Provide the (X, Y) coordinate of the cell's center where the given text is located.  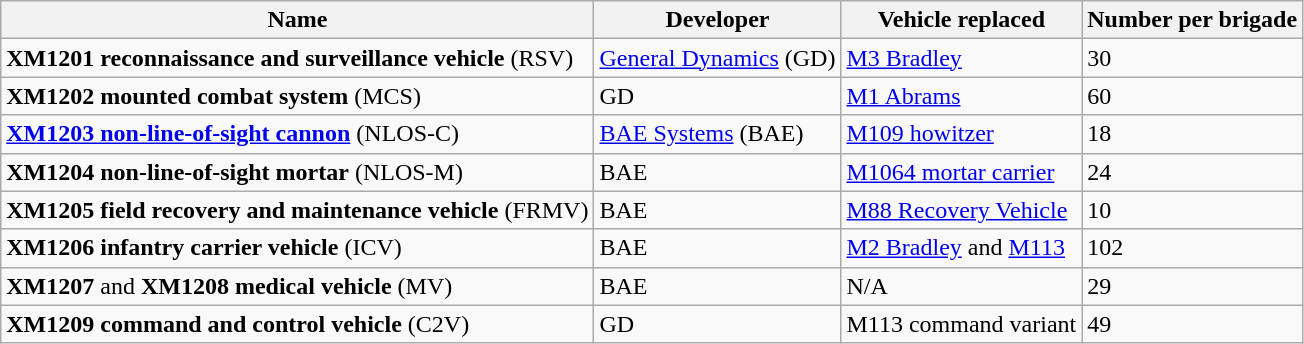
Vehicle replaced (962, 20)
10 (1192, 210)
M113 command variant (962, 324)
XM1209 command and control vehicle (C2V) (298, 324)
18 (1192, 134)
XM1204 non-line-of-sight mortar (NLOS-M) (298, 172)
M88 Recovery Vehicle (962, 210)
N/A (962, 286)
XM1206 infantry carrier vehicle (ICV) (298, 248)
M109 howitzer (962, 134)
Number per brigade (1192, 20)
BAE Systems (BAE) (718, 134)
M3 Bradley (962, 58)
XM1203 non-line-of-sight cannon (NLOS-C) (298, 134)
XM1205 field recovery and maintenance vehicle (FRMV) (298, 210)
Name (298, 20)
XM1201 reconnaissance and surveillance vehicle (RSV) (298, 58)
General Dynamics (GD) (718, 58)
49 (1192, 324)
29 (1192, 286)
30 (1192, 58)
Developer (718, 20)
60 (1192, 96)
XM1202 mounted combat system (MCS) (298, 96)
M1 Abrams (962, 96)
M1064 mortar carrier (962, 172)
102 (1192, 248)
M2 Bradley and M113 (962, 248)
XM1207 and XM1208 medical vehicle (MV) (298, 286)
24 (1192, 172)
